Find where the given text appears and provide that cell's center as (x, y) coordinate. 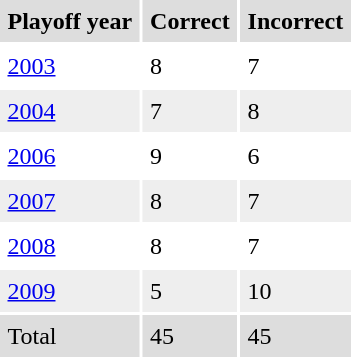
10 (296, 291)
6 (296, 156)
Incorrect (296, 21)
9 (190, 156)
2004 (70, 111)
2003 (70, 66)
Correct (190, 21)
5 (190, 291)
2008 (70, 246)
Playoff year (70, 21)
2007 (70, 201)
Total (70, 336)
2009 (70, 291)
2006 (70, 156)
